For the text-containing cell, return its midpoint in [X, Y] coordinate format. 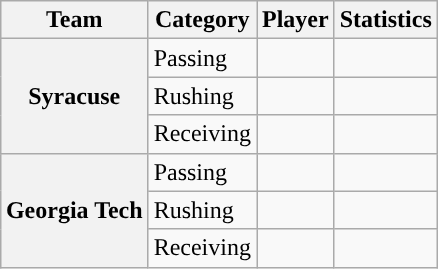
Statistics [386, 20]
Category [202, 20]
Player [295, 20]
Team [74, 20]
Syracuse [74, 96]
Georgia Tech [74, 210]
